Capture the cell that displays the provided text and extract its (X, Y) central coordinate. 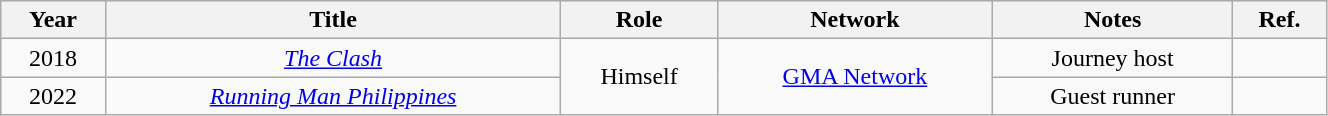
Title (333, 20)
Running Man Philippines (333, 96)
Himself (639, 77)
2022 (53, 96)
2018 (53, 58)
Network (854, 20)
Journey host (1113, 58)
The Clash (333, 58)
Guest runner (1113, 96)
Notes (1113, 20)
Role (639, 20)
Ref. (1280, 20)
GMA Network (854, 77)
Year (53, 20)
